Search for the cell housing the specified text and yield its [x, y] center coordinate. 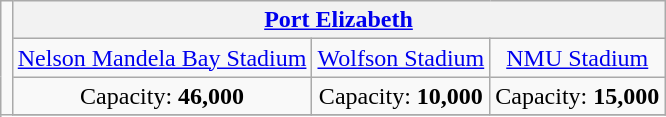
Wolfson Stadium [401, 58]
Port Elizabeth [338, 20]
Capacity: 10,000 [401, 96]
Nelson Mandela Bay Stadium [162, 58]
NMU Stadium [578, 58]
Capacity: 15,000 [578, 96]
Capacity: 46,000 [162, 96]
